Pinpoint the cell where the given text exists, returning its [X, Y] midpoint coordinate. 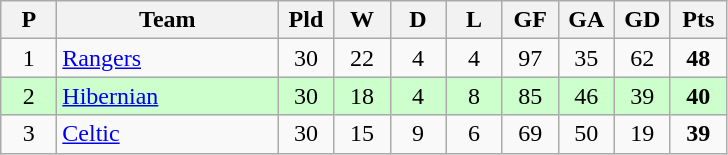
GF [530, 20]
62 [642, 58]
48 [698, 58]
2 [29, 96]
85 [530, 96]
8 [474, 96]
19 [642, 134]
9 [418, 134]
18 [362, 96]
Celtic [168, 134]
35 [586, 58]
69 [530, 134]
W [362, 20]
22 [362, 58]
1 [29, 58]
Pld [306, 20]
Rangers [168, 58]
Hibernian [168, 96]
6 [474, 134]
50 [586, 134]
97 [530, 58]
40 [698, 96]
15 [362, 134]
Team [168, 20]
P [29, 20]
Pts [698, 20]
46 [586, 96]
D [418, 20]
GD [642, 20]
GA [586, 20]
3 [29, 134]
L [474, 20]
